Capture the cell that displays the provided text and extract its (X, Y) central coordinate. 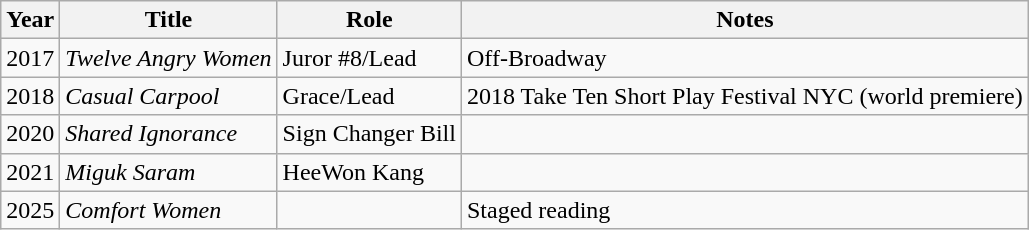
Sign Changer Bill (369, 134)
Twelve Angry Women (168, 58)
Juror #8/Lead (369, 58)
2018 Take Ten Short Play Festival NYC (world premiere) (744, 96)
2017 (30, 58)
2018 (30, 96)
2021 (30, 172)
Year (30, 20)
Staged reading (744, 210)
Role (369, 20)
Comfort Women (168, 210)
Grace/Lead (369, 96)
Off-Broadway (744, 58)
Miguk Saram (168, 172)
Notes (744, 20)
HeeWon Kang (369, 172)
2020 (30, 134)
Shared Ignorance (168, 134)
2025 (30, 210)
Casual Carpool (168, 96)
Title (168, 20)
